Detect which cell encompasses the target text, then output its [X, Y] center coordinate. 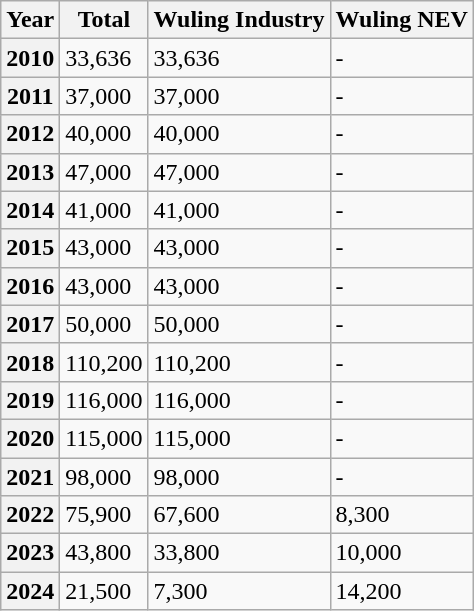
67,600 [239, 515]
7,300 [239, 591]
10,000 [402, 553]
2012 [30, 134]
Total [104, 20]
2021 [30, 477]
43,800 [104, 553]
2015 [30, 248]
8,300 [402, 515]
2010 [30, 58]
2018 [30, 362]
Wuling NEV [402, 20]
21,500 [104, 591]
2023 [30, 553]
2016 [30, 286]
2011 [30, 96]
33,800 [239, 553]
14,200 [402, 591]
75,900 [104, 515]
Year [30, 20]
2024 [30, 591]
2022 [30, 515]
2019 [30, 400]
Wuling Industry [239, 20]
2017 [30, 324]
2014 [30, 210]
2020 [30, 438]
2013 [30, 172]
